Search for the cell housing the specified text and yield its [x, y] center coordinate. 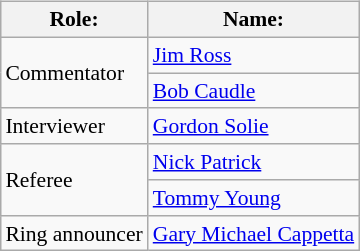
Interviewer [74, 126]
Name: [254, 20]
Jim Ross [254, 55]
Role: [74, 20]
Referee [74, 180]
Bob Caudle [254, 91]
Gary Michael Cappetta [254, 233]
Tommy Young [254, 198]
Nick Patrick [254, 162]
Gordon Solie [254, 126]
Ring announcer [74, 233]
Commentator [74, 72]
